Determine the (X, Y) coordinate at the center of the cell enclosing the given text.  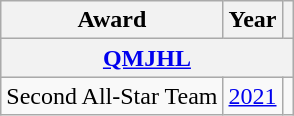
QMJHL (147, 58)
Second All-Star Team (112, 96)
Award (112, 20)
Year (252, 20)
2021 (252, 96)
